Find where the given text appears and provide that cell's center as (x, y) coordinate. 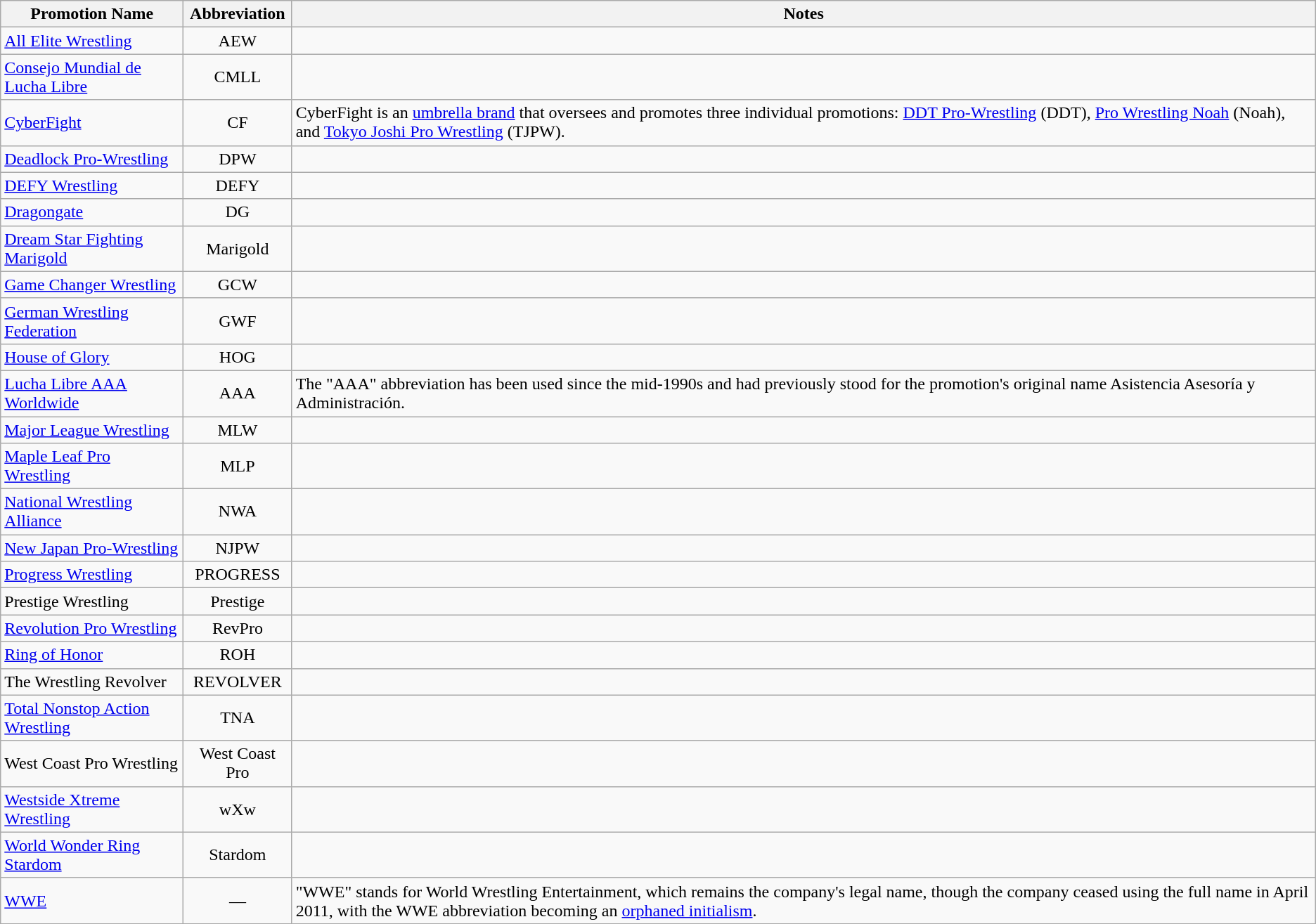
WWE (92, 901)
DG (238, 212)
— (238, 901)
Stardom (238, 854)
Maple Leaf Pro Wrestling (92, 467)
Game Changer Wrestling (92, 285)
AAA (238, 393)
Marigold (238, 249)
Progress Wrestling (92, 575)
German Wrestling Federation (92, 320)
Consejo Mundial de Lucha Libre (92, 77)
wXw (238, 809)
NWA (238, 512)
Deadlock Pro-Wrestling (92, 159)
Westside Xtreme Wrestling (92, 809)
REVOLVER (238, 682)
National Wrestling Alliance (92, 512)
NJPW (238, 548)
MLW (238, 429)
West Coast Pro Wrestling (92, 763)
Notes (804, 14)
Dream Star Fighting Marigold (92, 249)
CF (238, 122)
Promotion Name (92, 14)
DEFY (238, 186)
Prestige Wrestling (92, 601)
New Japan Pro-Wrestling (92, 548)
HOG (238, 357)
The Wrestling Revolver (92, 682)
GWF (238, 320)
ROH (238, 655)
DPW (238, 159)
CyberFight (92, 122)
Dragongate (92, 212)
PROGRESS (238, 575)
Lucha Libre AAA Worldwide (92, 393)
Total Nonstop Action Wrestling (92, 718)
House of Glory (92, 357)
All Elite Wrestling (92, 41)
AEW (238, 41)
MLP (238, 467)
Major League Wrestling (92, 429)
Revolution Pro Wrestling (92, 628)
GCW (238, 285)
TNA (238, 718)
RevPro (238, 628)
DEFY Wrestling (92, 186)
CMLL (238, 77)
Abbreviation (238, 14)
Prestige (238, 601)
World Wonder Ring Stardom (92, 854)
Ring of Honor (92, 655)
West Coast Pro (238, 763)
